Output the (x, y) coordinate of the center of the cell containing the given text.  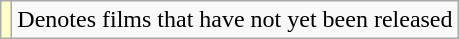
Denotes films that have not yet been released (235, 20)
